Find where the given text appears and provide that cell's center as [X, Y] coordinate. 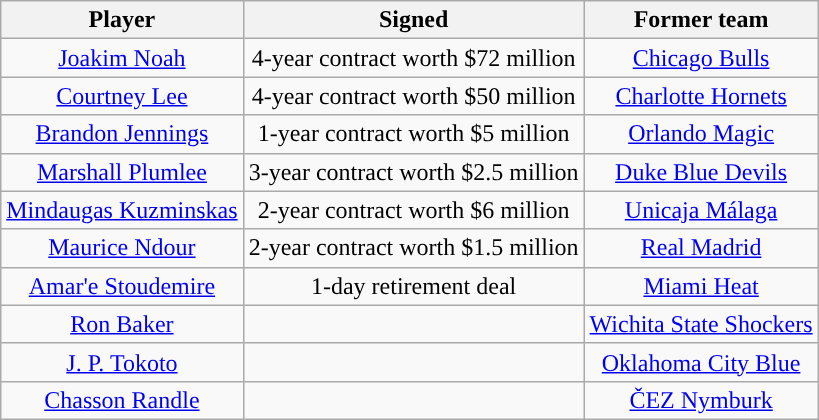
Miami Heat [701, 286]
Ron Baker [122, 324]
Charlotte Hornets [701, 96]
1-day retirement deal [414, 286]
Player [122, 20]
Former team [701, 20]
4-year contract worth $72 million [414, 58]
Brandon Jennings [122, 134]
2-year contract worth $6 million [414, 210]
Joakim Noah [122, 58]
Real Madrid [701, 248]
Mindaugas Kuzminskas [122, 210]
ČEZ Nymburk [701, 400]
Signed [414, 20]
1-year contract worth $5 million [414, 134]
Duke Blue Devils [701, 172]
Chicago Bulls [701, 58]
Orlando Magic [701, 134]
Courtney Lee [122, 96]
Marshall Plumlee [122, 172]
Maurice Ndour [122, 248]
3-year contract worth $2.5 million [414, 172]
Amar'e Stoudemire [122, 286]
Chasson Randle [122, 400]
Wichita State Shockers [701, 324]
2-year contract worth $1.5 million [414, 248]
J. P. Tokoto [122, 362]
Oklahoma City Blue [701, 362]
4-year contract worth $50 million [414, 96]
Unicaja Málaga [701, 210]
